Identify which cell holds the provided text, then report its [x, y] central coordinate. 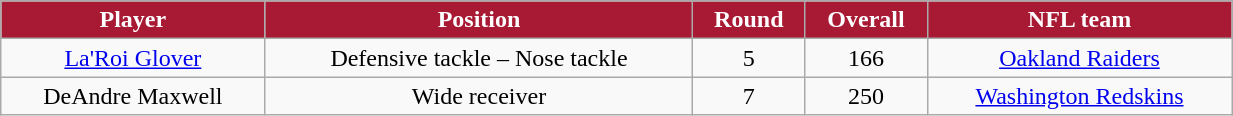
DeAndre Maxwell [133, 96]
5 [749, 58]
Position [479, 20]
Wide receiver [479, 96]
Overall [866, 20]
Player [133, 20]
7 [749, 96]
Oakland Raiders [1079, 58]
166 [866, 58]
Defensive tackle – Nose tackle [479, 58]
Washington Redskins [1079, 96]
250 [866, 96]
NFL team [1079, 20]
Round [749, 20]
La'Roi Glover [133, 58]
